Determine the (X, Y) coordinate at the center of the cell enclosing the given text.  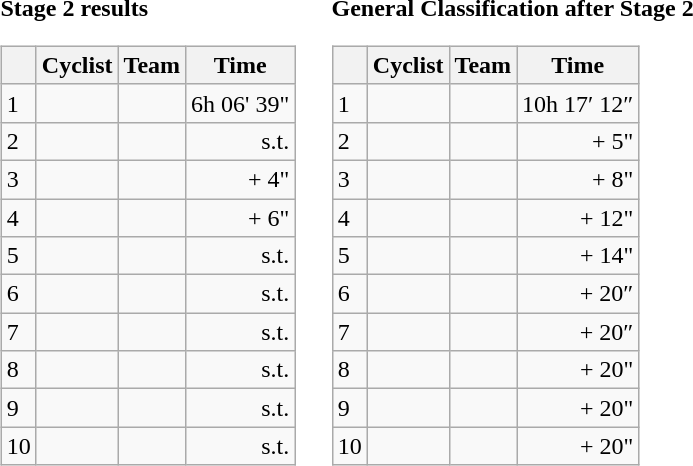
+ 14" (578, 256)
+ 6" (240, 217)
+ 12" (578, 217)
+ 8" (578, 179)
10h 17′ 12″ (578, 103)
+ 4" (240, 179)
+ 5" (578, 141)
6h 06' 39" (240, 103)
